Detect which cell encompasses the target text, then output its [x, y] center coordinate. 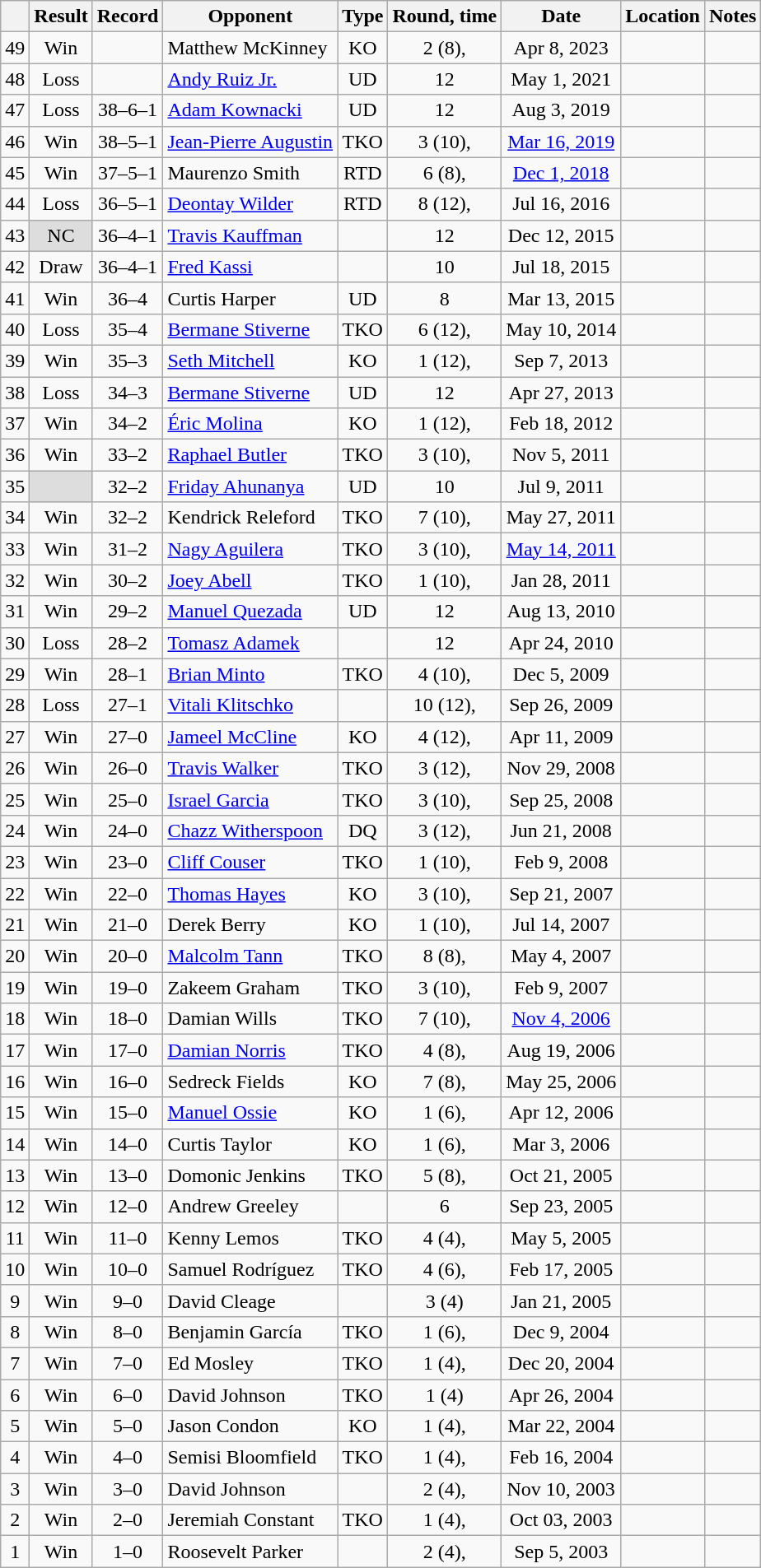
47 [15, 110]
Location [663, 16]
10–0 [128, 1269]
Feb 16, 2004 [562, 1458]
Seth Mitchell [250, 361]
Thomas Hayes [250, 893]
13 [15, 1175]
Curtis Harper [250, 298]
Apr 11, 2009 [562, 737]
Dec 9, 2004 [562, 1332]
37 [15, 424]
4 (8), [445, 1050]
10 (12), [445, 705]
18–0 [128, 1019]
35–3 [128, 361]
4 [15, 1458]
May 4, 2007 [562, 956]
Sep 7, 2013 [562, 361]
9 [15, 1300]
38–6–1 [128, 110]
Oct 03, 2003 [562, 1520]
Apr 27, 2013 [562, 393]
42 [15, 267]
Dec 1, 2018 [562, 173]
45 [15, 173]
Manuel Quezada [250, 612]
22 [15, 893]
Notes [732, 16]
Vitali Klitschko [250, 705]
16–0 [128, 1082]
Curtis Taylor [250, 1144]
Nagy Aguilera [250, 549]
5 (8), [445, 1175]
Adam Kownacki [250, 110]
27–0 [128, 737]
36–4 [128, 298]
6–0 [128, 1395]
Jul 16, 2016 [562, 204]
Nov 10, 2003 [562, 1489]
May 10, 2014 [562, 329]
1 (4) [445, 1395]
3 [15, 1489]
Mar 13, 2015 [562, 298]
Deontay Wilder [250, 204]
29 [15, 674]
Result [61, 16]
4 (12), [445, 737]
Jameel McCline [250, 737]
34–3 [128, 393]
34–2 [128, 424]
Opponent [250, 16]
2–0 [128, 1520]
Domonic Jenkins [250, 1175]
Jan 28, 2011 [562, 580]
Benjamin García [250, 1332]
Feb 18, 2012 [562, 424]
May 5, 2005 [562, 1238]
25 [15, 799]
Mar 3, 2006 [562, 1144]
Ed Mosley [250, 1363]
31 [15, 612]
Kendrick Releford [250, 518]
Apr 12, 2006 [562, 1113]
30–2 [128, 580]
Sep 25, 2008 [562, 799]
5 [15, 1426]
Apr 26, 2004 [562, 1395]
35 [15, 486]
4 (6), [445, 1269]
Apr 24, 2010 [562, 643]
May 14, 2011 [562, 549]
Dec 5, 2009 [562, 674]
Jun 21, 2008 [562, 831]
27 [15, 737]
Oct 21, 2005 [562, 1175]
35–4 [128, 329]
DQ [362, 831]
Damian Wills [250, 1019]
Nov 29, 2008 [562, 768]
33–2 [128, 455]
38 [15, 393]
3 (4) [445, 1300]
33 [15, 549]
40 [15, 329]
17 [15, 1050]
21 [15, 925]
4 (4), [445, 1238]
30 [15, 643]
31–2 [128, 549]
1–0 [128, 1552]
Aug 13, 2010 [562, 612]
Andrew Greeley [250, 1207]
28–1 [128, 674]
Travis Kauffman [250, 235]
49 [15, 48]
Mar 16, 2019 [562, 142]
6 (12), [445, 329]
48 [15, 79]
Jul 9, 2011 [562, 486]
Andy Ruiz Jr. [250, 79]
Round, time [445, 16]
6 (8), [445, 173]
27–1 [128, 705]
Chazz Witherspoon [250, 831]
7–0 [128, 1363]
44 [15, 204]
Brian Minto [250, 674]
Jean-Pierre Augustin [250, 142]
29–2 [128, 612]
Zakeem Graham [250, 988]
23 [15, 862]
Nov 4, 2006 [562, 1019]
2 [15, 1520]
Record [128, 16]
19 [15, 988]
Sedreck Fields [250, 1082]
May 27, 2011 [562, 518]
Draw [61, 267]
Sep 21, 2007 [562, 893]
23–0 [128, 862]
May 25, 2006 [562, 1082]
46 [15, 142]
Raphael Butler [250, 455]
Feb 9, 2008 [562, 862]
Manuel Ossie [250, 1113]
2 (8), [445, 48]
4 (10), [445, 674]
24–0 [128, 831]
5–0 [128, 1426]
Jason Condon [250, 1426]
3–0 [128, 1489]
Jeremiah Constant [250, 1520]
Dec 12, 2015 [562, 235]
11–0 [128, 1238]
Samuel Rodríguez [250, 1269]
Jul 14, 2007 [562, 925]
26 [15, 768]
28 [15, 705]
Mar 22, 2004 [562, 1426]
Fred Kassi [250, 267]
Apr 8, 2023 [562, 48]
Date [562, 16]
Tomasz Adamek [250, 643]
Damian Norris [250, 1050]
8–0 [128, 1332]
Jul 18, 2015 [562, 267]
14 [15, 1144]
Aug 3, 2019 [562, 110]
Semisi Bloomfield [250, 1458]
Roosevelt Parker [250, 1552]
39 [15, 361]
7 (8), [445, 1082]
Kenny Lemos [250, 1238]
Dec 20, 2004 [562, 1363]
Nov 5, 2011 [562, 455]
20 [15, 956]
Jan 21, 2005 [562, 1300]
7 [15, 1363]
41 [15, 298]
Malcolm Tann [250, 956]
14–0 [128, 1144]
Cliff Couser [250, 862]
Sep 5, 2003 [562, 1552]
20–0 [128, 956]
26–0 [128, 768]
36 [15, 455]
36–5–1 [128, 204]
9–0 [128, 1300]
19–0 [128, 988]
Éric Molina [250, 424]
13–0 [128, 1175]
Travis Walker [250, 768]
May 1, 2021 [562, 79]
8 (12), [445, 204]
4–0 [128, 1458]
11 [15, 1238]
Aug 19, 2006 [562, 1050]
1 [15, 1552]
15 [15, 1113]
43 [15, 235]
34 [15, 518]
Friday Ahunanya [250, 486]
24 [15, 831]
32 [15, 580]
15–0 [128, 1113]
Sep 26, 2009 [562, 705]
12–0 [128, 1207]
Type [362, 16]
21–0 [128, 925]
Matthew McKinney [250, 48]
Joey Abell [250, 580]
28–2 [128, 643]
17–0 [128, 1050]
18 [15, 1019]
David Cleage [250, 1300]
Feb 17, 2005 [562, 1269]
22–0 [128, 893]
25–0 [128, 799]
37–5–1 [128, 173]
Israel Garcia [250, 799]
Maurenzo Smith [250, 173]
Feb 9, 2007 [562, 988]
NC [61, 235]
Derek Berry [250, 925]
8 (8), [445, 956]
Sep 23, 2005 [562, 1207]
38–5–1 [128, 142]
16 [15, 1082]
